Extract the [x, y] coordinate from the center of the cell holding the provided text.  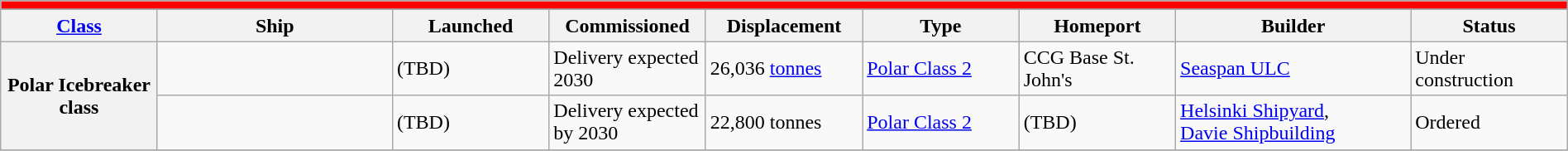
Launched [470, 26]
Ordered [1489, 123]
Delivery expected by 2030 [627, 123]
Seaspan ULC [1293, 68]
Commissioned [627, 26]
Status [1489, 26]
Helsinki Shipyard,Davie Shipbuilding [1293, 123]
CCG Base St. John's [1097, 68]
Type [941, 26]
Class [79, 26]
Under construction [1489, 68]
22,800 tonnes [784, 123]
26,036 tonnes [784, 68]
Displacement [784, 26]
Homeport [1097, 26]
Delivery expected 2030 [627, 68]
Polar Icebreaker class [79, 95]
Builder [1293, 26]
Ship [275, 26]
